Extract the (x, y) coordinate from the center of the cell holding the provided text.  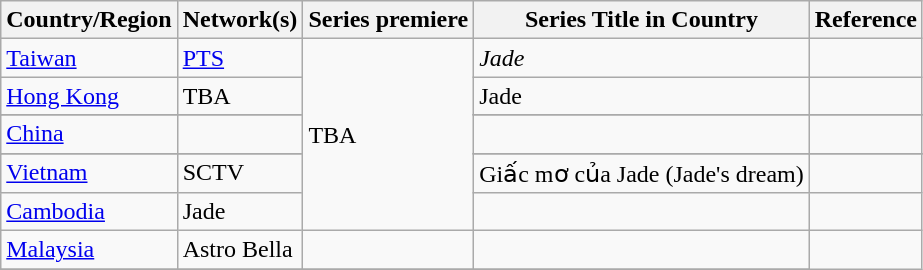
SCTV (240, 173)
Taiwan (89, 58)
Astro Bella (240, 250)
Hong Kong (89, 96)
China (89, 134)
Network(s) (240, 20)
Reference (866, 20)
Cambodia (89, 212)
PTS (240, 58)
Vietnam (89, 173)
Country/Region (89, 20)
Series Title in Country (642, 20)
Malaysia (89, 250)
Series premiere (388, 20)
Giấc mơ của Jade (Jade's dream) (642, 173)
